Pinpoint the cell where the given text exists, returning its [X, Y] midpoint coordinate. 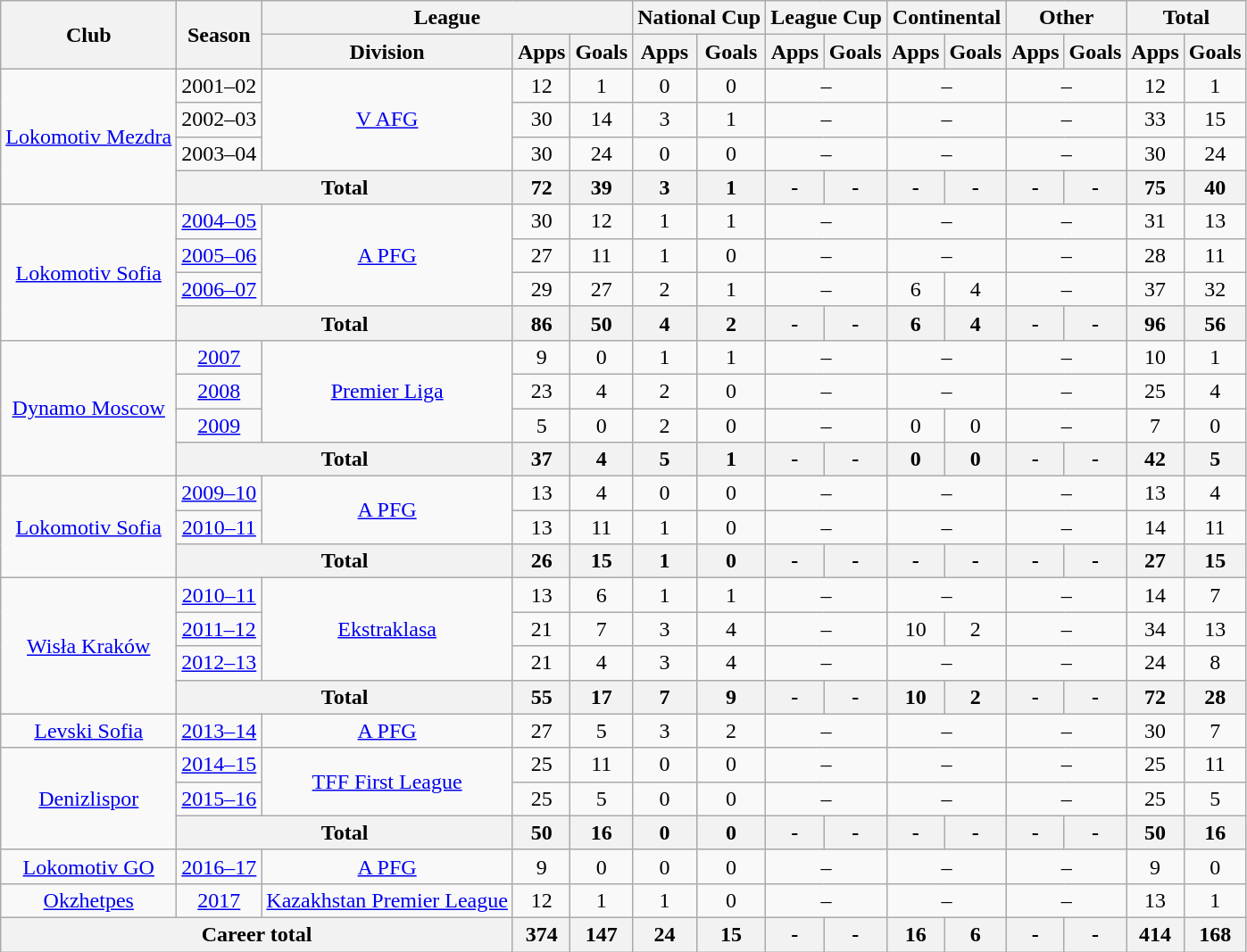
17 [602, 697]
Continental [946, 18]
League Cup [827, 18]
2013–14 [220, 731]
56 [1215, 323]
2015–16 [220, 799]
Ekstraklasa [387, 629]
55 [541, 697]
42 [1155, 459]
Premier Liga [387, 391]
Dynamo Moscow [89, 408]
2004–05 [220, 221]
374 [541, 934]
2006–07 [220, 289]
2012–13 [220, 663]
23 [541, 391]
Okzhetpes [89, 900]
2002–03 [220, 120]
Kazakhstan Premier League [387, 900]
Season [220, 35]
2009–10 [220, 493]
33 [1155, 120]
2003–04 [220, 153]
Denizlispor [89, 799]
40 [1215, 187]
2009 [220, 426]
2017 [220, 900]
96 [1155, 323]
Lokomotiv Mezdra [89, 137]
Division [387, 52]
34 [1155, 629]
32 [1215, 289]
2008 [220, 391]
86 [541, 323]
414 [1155, 934]
39 [602, 187]
147 [602, 934]
2016–17 [220, 866]
National Cup [700, 18]
2011–12 [220, 629]
31 [1155, 221]
26 [541, 561]
2001–02 [220, 86]
Levski Sofia [89, 731]
2014–15 [220, 765]
League [447, 18]
V AFG [387, 120]
2007 [220, 357]
Wisła Kraków [89, 646]
75 [1155, 187]
TFF First League [387, 782]
29 [541, 289]
Lokomotiv GO [89, 866]
Club [89, 35]
168 [1215, 934]
Career total [257, 934]
2005–06 [220, 255]
8 [1215, 663]
Other [1067, 18]
